For the text-containing cell, return its midpoint in (X, Y) coordinate format. 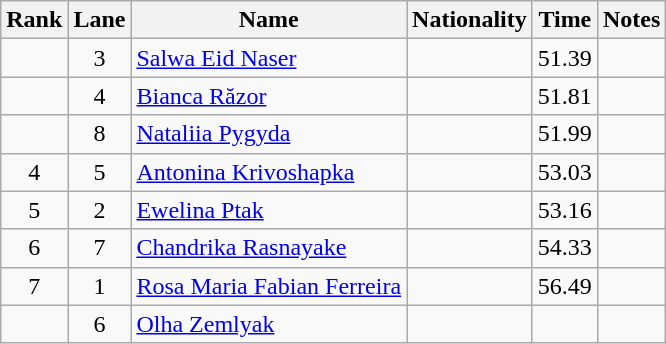
Olha Zemlyak (269, 324)
Salwa Eid Naser (269, 58)
Nataliia Pygyda (269, 134)
Antonina Krivoshapka (269, 172)
2 (100, 210)
Ewelina Ptak (269, 210)
Chandrika Rasnayake (269, 248)
Rosa Maria Fabian Ferreira (269, 286)
53.03 (564, 172)
Time (564, 20)
3 (100, 58)
51.99 (564, 134)
54.33 (564, 248)
56.49 (564, 286)
51.39 (564, 58)
1 (100, 286)
Nationality (470, 20)
Bianca Răzor (269, 96)
Name (269, 20)
53.16 (564, 210)
8 (100, 134)
51.81 (564, 96)
Notes (631, 20)
Rank (34, 20)
Lane (100, 20)
